Provide the (x, y) coordinate of the cell's center where the given text is located.  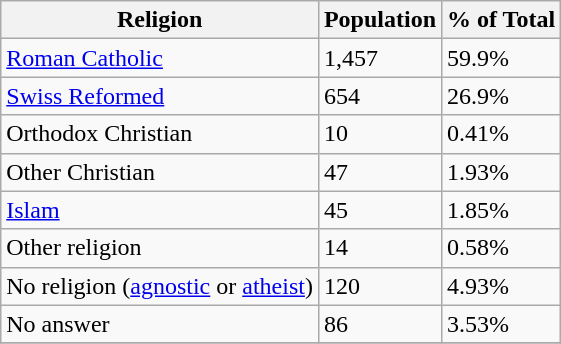
0.58% (502, 248)
120 (380, 286)
86 (380, 324)
1,457 (380, 58)
Islam (160, 210)
Orthodox Christian (160, 134)
47 (380, 172)
1.93% (502, 172)
No religion (agnostic or atheist) (160, 286)
Other Christian (160, 172)
4.93% (502, 286)
59.9% (502, 58)
10 (380, 134)
0.41% (502, 134)
1.85% (502, 210)
3.53% (502, 324)
Other religion (160, 248)
Roman Catholic (160, 58)
Swiss Reformed (160, 96)
26.9% (502, 96)
Population (380, 20)
14 (380, 248)
Religion (160, 20)
No answer (160, 324)
45 (380, 210)
% of Total (502, 20)
654 (380, 96)
